Capture the cell that displays the provided text and extract its (X, Y) central coordinate. 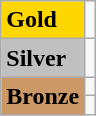
Silver (43, 58)
Bronze (43, 96)
Gold (43, 20)
